Find where the given text appears and provide that cell's center as [x, y] coordinate. 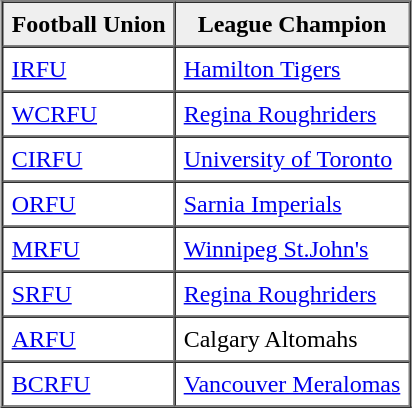
Winnipeg St.John's [292, 248]
Vancouver Meralomas [292, 384]
University of Toronto [292, 158]
MRFU [89, 248]
WCRFU [89, 114]
League Champion [292, 24]
Hamilton Tigers [292, 68]
Sarnia Imperials [292, 204]
Calgary Altomahs [292, 338]
SRFU [89, 294]
ORFU [89, 204]
ARFU [89, 338]
Football Union [89, 24]
BCRFU [89, 384]
CIRFU [89, 158]
IRFU [89, 68]
